Pinpoint the cell where the given text exists, returning its (x, y) midpoint coordinate. 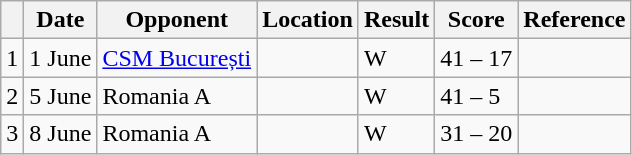
CSM București (177, 58)
5 June (60, 96)
Score (476, 20)
41 – 17 (476, 58)
41 – 5 (476, 96)
Result (396, 20)
8 June (60, 134)
Date (60, 20)
1 June (60, 58)
1 (12, 58)
Location (308, 20)
Reference (574, 20)
3 (12, 134)
31 – 20 (476, 134)
2 (12, 96)
Opponent (177, 20)
